Extract the [X, Y] coordinate from the center of the cell holding the provided text.  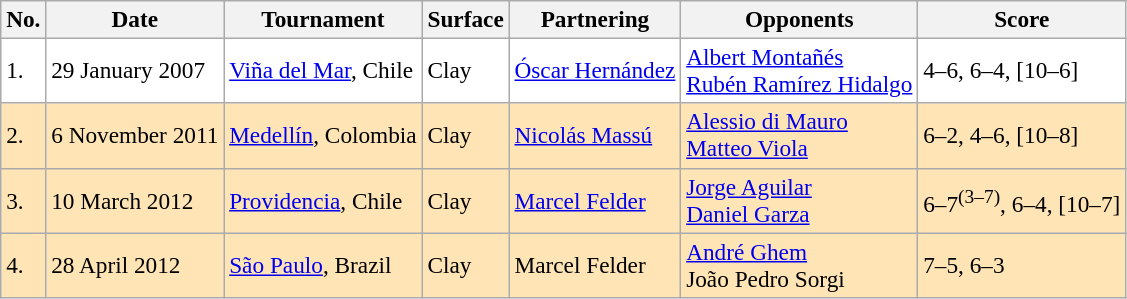
Date [135, 19]
Medellín, Colombia [323, 136]
4. [24, 264]
4–6, 6–4, [10–6] [1022, 70]
Albert Montañés Rubén Ramírez Hidalgo [800, 70]
10 March 2012 [135, 200]
6–7(3–7), 6–4, [10–7] [1022, 200]
Surface [466, 19]
Providencia, Chile [323, 200]
Partnering [595, 19]
29 January 2007 [135, 70]
Alessio di Mauro Matteo Viola [800, 136]
1. [24, 70]
6–2, 4–6, [10–8] [1022, 136]
Opponents [800, 19]
7–5, 6–3 [1022, 264]
2. [24, 136]
Score [1022, 19]
Óscar Hernández [595, 70]
No. [24, 19]
Nicolás Massú [595, 136]
São Paulo, Brazil [323, 264]
28 April 2012 [135, 264]
André Ghem João Pedro Sorgi [800, 264]
Viña del Mar, Chile [323, 70]
6 November 2011 [135, 136]
Jorge Aguilar Daniel Garza [800, 200]
3. [24, 200]
Tournament [323, 19]
